Scan for the cell matching the given text and deliver its [x, y] coordinate at center. 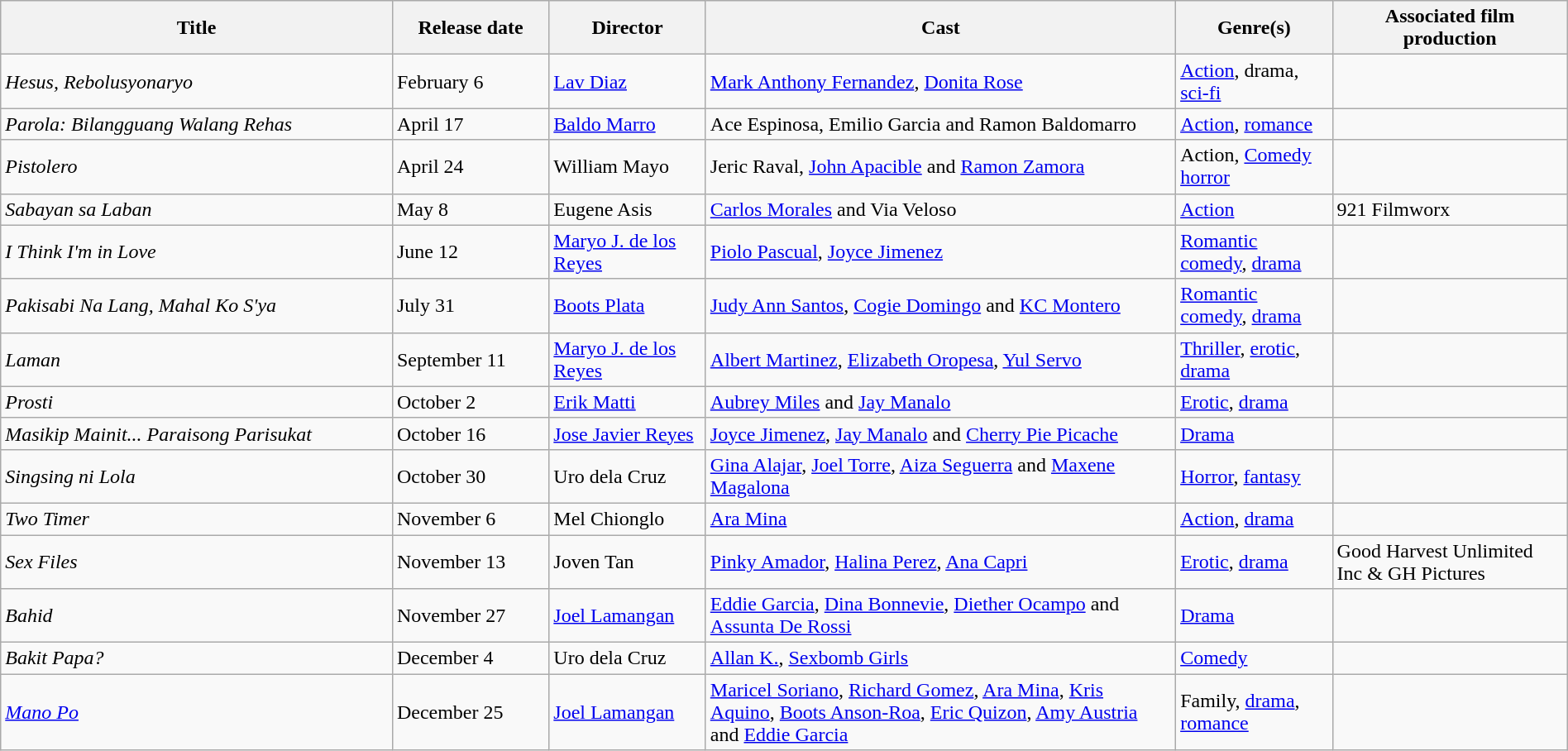
Two Timer [197, 519]
Comedy [1254, 658]
Mark Anthony Fernandez, Donita Rose [940, 81]
Eugene Asis [627, 209]
Action, romance [1254, 124]
Jose Javier Reyes [627, 433]
Hesus, Rebolusyonaryo [197, 81]
Bakit Papa? [197, 658]
November 13 [470, 561]
November 27 [470, 615]
April 17 [470, 124]
Good Harvest Unlimited Inc & GH Pictures [1450, 561]
Cast [940, 28]
October 16 [470, 433]
Allan K., Sexbomb Girls [940, 658]
Mel Chionglo [627, 519]
Family, drama, romance [1254, 712]
Bahid [197, 615]
Pistolero [197, 167]
Lav Diaz [627, 81]
Aubrey Miles and Jay Manalo [940, 402]
July 31 [470, 306]
Boots Plata [627, 306]
Gina Alajar, Joel Torre, Aiza Seguerra and Maxene Magalona [940, 476]
Baldo Marro [627, 124]
Director [627, 28]
Jeric Raval, John Apacible and Ramon Zamora [940, 167]
December 25 [470, 712]
April 24 [470, 167]
Ara Mina [940, 519]
Genre(s) [1254, 28]
Piolo Pascual, Joyce Jimenez [940, 251]
Maricel Soriano, Richard Gomez, Ara Mina, Kris Aquino, Boots Anson-Roa, Eric Quizon, Amy Austria and Eddie Garcia [940, 712]
Masikip Mainit... Paraisong Parisukat [197, 433]
Prosti [197, 402]
Erik Matti [627, 402]
Eddie Garcia, Dina Bonnevie, Diether Ocampo and Assunta De Rossi [940, 615]
Carlos Morales and Via Veloso [940, 209]
October 2 [470, 402]
November 6 [470, 519]
Sabayan sa Laban [197, 209]
Title [197, 28]
September 11 [470, 359]
921 Filmworx [1450, 209]
I Think I'm in Love [197, 251]
Mano Po [197, 712]
May 8 [470, 209]
Action, Comedy horror [1254, 167]
October 30 [470, 476]
Action [1254, 209]
June 12 [470, 251]
Action, drama, sci-fi [1254, 81]
Pinky Amador, Halina Perez, Ana Capri [940, 561]
February 6 [470, 81]
Thriller, erotic, drama [1254, 359]
Parola: Bilangguang Walang Rehas [197, 124]
Albert Martinez, Elizabeth Oropesa, Yul Servo [940, 359]
Associated film production [1450, 28]
December 4 [470, 658]
Ace Espinosa, Emilio Garcia and Ramon Baldomarro [940, 124]
Joven Tan [627, 561]
Sex Files [197, 561]
Joyce Jimenez, Jay Manalo and Cherry Pie Picache [940, 433]
Pakisabi Na Lang, Mahal Ko S'ya [197, 306]
William Mayo [627, 167]
Horror, fantasy [1254, 476]
Action, drama [1254, 519]
Singsing ni Lola [197, 476]
Judy Ann Santos, Cogie Domingo and KC Montero [940, 306]
Laman [197, 359]
Release date [470, 28]
